Scan for the cell matching the given text and deliver its (X, Y) coordinate at center. 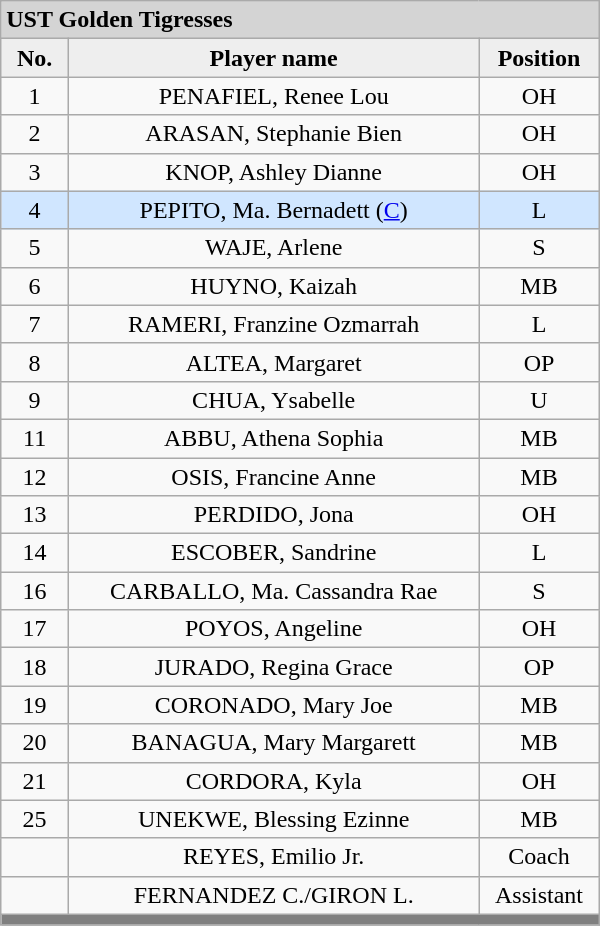
3 (35, 172)
U (539, 400)
RAMERI, Franzine Ozmarrah (274, 324)
JURADO, Regina Grace (274, 667)
ESCOBER, Sandrine (274, 553)
7 (35, 324)
Assistant (539, 895)
WAJE, Arlene (274, 248)
4 (35, 210)
BANAGUA, Mary Margarett (274, 743)
13 (35, 515)
CORONADO, Mary Joe (274, 705)
ALTEA, Margaret (274, 362)
OSIS, Francine Anne (274, 477)
5 (35, 248)
11 (35, 438)
19 (35, 705)
Coach (539, 857)
1 (35, 96)
9 (35, 400)
17 (35, 629)
No. (35, 58)
PENAFIEL, Renee Lou (274, 96)
CHUA, Ysabelle (274, 400)
CORDORA, Kyla (274, 781)
2 (35, 134)
20 (35, 743)
REYES, Emilio Jr. (274, 857)
Position (539, 58)
18 (35, 667)
PEPITO, Ma. Bernadett (C) (274, 210)
PERDIDO, Jona (274, 515)
UST Golden Tigresses (300, 20)
12 (35, 477)
21 (35, 781)
POYOS, Angeline (274, 629)
14 (35, 553)
UNEKWE, Blessing Ezinne (274, 819)
8 (35, 362)
KNOP, Ashley Dianne (274, 172)
25 (35, 819)
Player name (274, 58)
CARBALLO, Ma. Cassandra Rae (274, 591)
ARASAN, Stephanie Bien (274, 134)
16 (35, 591)
ABBU, Athena Sophia (274, 438)
FERNANDEZ C./GIRON L. (274, 895)
6 (35, 286)
HUYNO, Kaizah (274, 286)
